Provide the (x, y) coordinate of the cell's center where the given text is located.  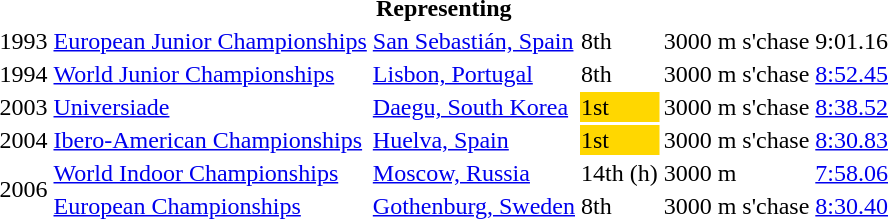
Moscow, Russia (474, 173)
Ibero-American Championships (210, 140)
Huelva, Spain (474, 140)
14th (h) (620, 173)
World Indoor Championships (210, 173)
Universiade (210, 107)
3000 m (736, 173)
European Junior Championships (210, 41)
World Junior Championships (210, 74)
San Sebastián, Spain (474, 41)
Lisbon, Portugal (474, 74)
Daegu, South Korea (474, 107)
